For the text-containing cell, return its midpoint in (X, Y) coordinate format. 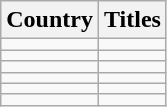
Titles (132, 20)
Country (50, 20)
